Provide the [X, Y] coordinate of the cell's center where the given text is located.  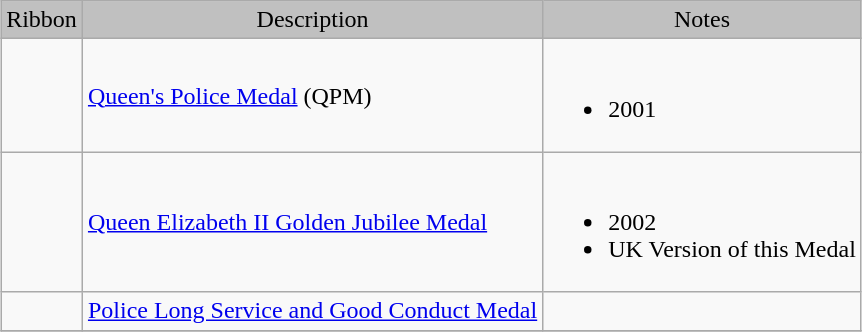
Queen's Police Medal (QPM) [312, 96]
Notes [702, 20]
Police Long Service and Good Conduct Medal [312, 311]
Ribbon [42, 20]
Description [312, 20]
2002UK Version of this Medal [702, 222]
2001 [702, 96]
Queen Elizabeth II Golden Jubilee Medal [312, 222]
